Scan for the cell matching the given text and deliver its (x, y) coordinate at center. 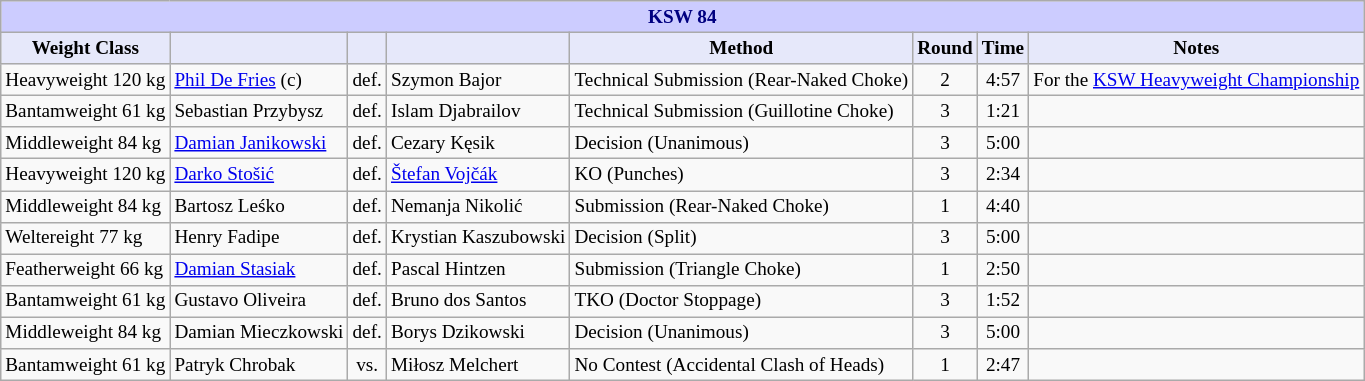
Round (946, 48)
Phil De Fries (c) (259, 80)
Cezary Kęsik (478, 143)
4:40 (1002, 206)
2:34 (1002, 175)
vs. (367, 365)
Bruno dos Santos (478, 301)
Featherweight 66 kg (86, 270)
Damian Stasiak (259, 270)
Weltereight 77 kg (86, 238)
Method (742, 48)
KSW 84 (682, 17)
KO (Punches) (742, 175)
Time (1002, 48)
1:52 (1002, 301)
Štefan Vojčák (478, 175)
2:47 (1002, 365)
Islam Djabrailov (478, 111)
For the KSW Heavyweight Championship (1196, 80)
Henry Fadipe (259, 238)
Technical Submission (Rear-Naked Choke) (742, 80)
Sebastian Przybysz (259, 111)
4:57 (1002, 80)
Darko Stošić (259, 175)
Technical Submission (Guillotine Choke) (742, 111)
Decision (Split) (742, 238)
2 (946, 80)
Patryk Chrobak (259, 365)
Szymon Bajor (478, 80)
Submission (Rear-Naked Choke) (742, 206)
Damian Janikowski (259, 143)
1:21 (1002, 111)
Borys Dzikowski (478, 333)
Gustavo Oliveira (259, 301)
Bartosz Leśko (259, 206)
Notes (1196, 48)
Nemanja Nikolić (478, 206)
No Contest (Accidental Clash of Heads) (742, 365)
Submission (Triangle Choke) (742, 270)
Pascal Hintzen (478, 270)
2:50 (1002, 270)
Weight Class (86, 48)
Krystian Kaszubowski (478, 238)
Miłosz Melchert (478, 365)
Damian Mieczkowski (259, 333)
TKO (Doctor Stoppage) (742, 301)
